Capture the cell that displays the provided text and extract its [x, y] central coordinate. 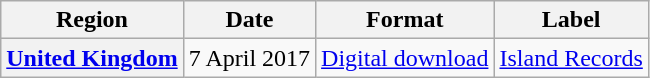
United Kingdom [92, 58]
Island Records [571, 58]
Region [92, 20]
7 April 2017 [249, 58]
Digital download [405, 58]
Format [405, 20]
Label [571, 20]
Date [249, 20]
